Output the [x, y] coordinate of the center of the cell containing the given text.  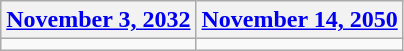
November 14, 2050 [300, 20]
November 3, 2032 [98, 20]
